Pinpoint the cell where the given text exists, returning its (x, y) midpoint coordinate. 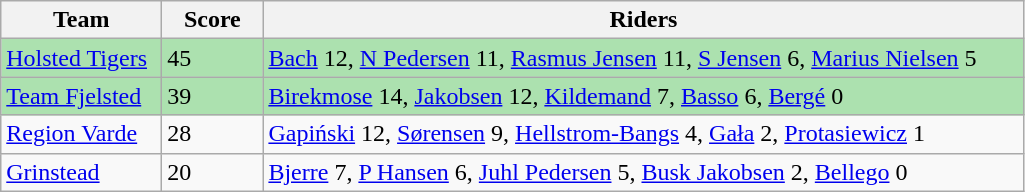
45 (212, 58)
Riders (644, 20)
Team Fjelsted (82, 96)
Region Varde (82, 134)
Bach 12, N Pedersen 11, Rasmus Jensen 11, S Jensen 6, Marius Nielsen 5 (644, 58)
39 (212, 96)
Bjerre 7, P Hansen 6, Juhl Pedersen 5, Busk Jakobsen 2, Bellego 0 (644, 172)
Team (82, 20)
Gapiński 12, Sørensen 9, Hellstrom-Bangs 4, Gała 2, Protasiewicz 1 (644, 134)
28 (212, 134)
Holsted Tigers (82, 58)
Score (212, 20)
Grinstead (82, 172)
Birekmose 14, Jakobsen 12, Kildemand 7, Basso 6, Bergé 0 (644, 96)
20 (212, 172)
